Search for the cell housing the specified text and yield its [X, Y] center coordinate. 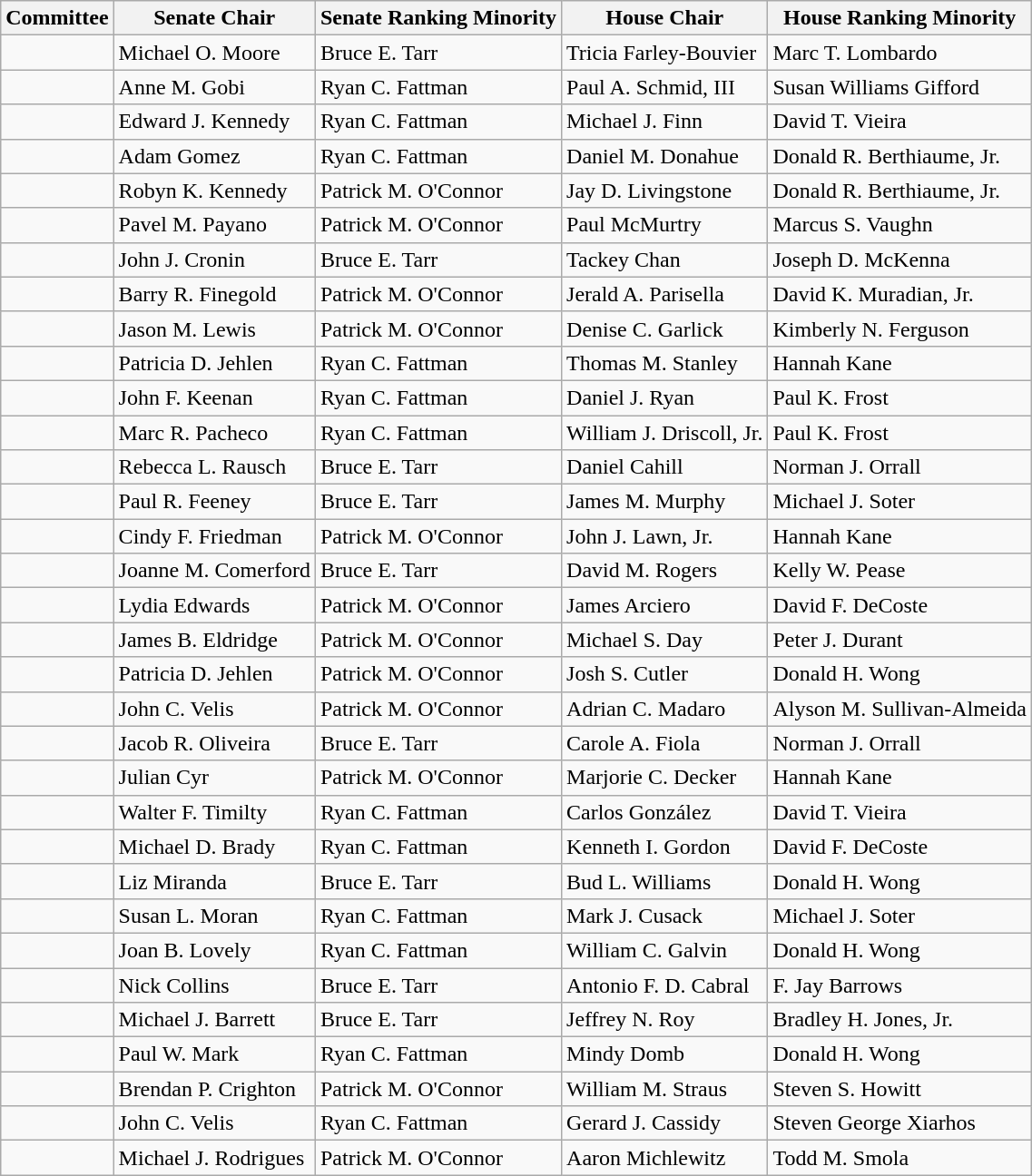
Jeffrey N. Roy [664, 1020]
Rebecca L. Rausch [214, 467]
Michael S. Day [664, 640]
Paul A. Schmid, III [664, 87]
Bradley H. Jones, Jr. [899, 1020]
Bud L. Williams [664, 881]
Joseph D. McKenna [899, 260]
Kimberly N. Ferguson [899, 328]
Walter F. Timilty [214, 812]
John J. Lawn, Jr. [664, 536]
Lydia Edwards [214, 605]
Thomas M. Stanley [664, 363]
Peter J. Durant [899, 640]
Daniel J. Ryan [664, 397]
Aaron Michlewitz [664, 1158]
Paul McMurtry [664, 225]
Susan L. Moran [214, 916]
William J. Driscoll, Jr. [664, 433]
Kelly W. Pease [899, 571]
Mindy Domb [664, 1054]
Josh S. Cutler [664, 674]
Brendan P. Crighton [214, 1089]
Pavel M. Payano [214, 225]
Barry R. Finegold [214, 294]
David M. Rogers [664, 571]
James M. Murphy [664, 502]
Paul R. Feeney [214, 502]
Senate Ranking Minority [437, 18]
Jay D. Livingstone [664, 191]
Michael O. Moore [214, 53]
Michael J. Barrett [214, 1020]
Todd M. Smola [899, 1158]
Kenneth I. Gordon [664, 847]
Senate Chair [214, 18]
John J. Cronin [214, 260]
Jerald A. Parisella [664, 294]
Jacob R. Oliveira [214, 743]
John F. Keenan [214, 397]
Edward J. Kennedy [214, 122]
Daniel Cahill [664, 467]
Michael J. Finn [664, 122]
Carlos González [664, 812]
William C. Galvin [664, 950]
Anne M. Gobi [214, 87]
Joan B. Lovely [214, 950]
David K. Muradian, Jr. [899, 294]
Michael J. Rodrigues [214, 1158]
Carole A. Fiola [664, 743]
House Chair [664, 18]
Cindy F. Friedman [214, 536]
Denise C. Garlick [664, 328]
Alyson M. Sullivan-Almeida [899, 709]
Marc T. Lombardo [899, 53]
Adam Gomez [214, 156]
James B. Eldridge [214, 640]
Mark J. Cusack [664, 916]
Steven George Xiarhos [899, 1123]
Gerard J. Cassidy [664, 1123]
Susan Williams Gifford [899, 87]
House Ranking Minority [899, 18]
Jason M. Lewis [214, 328]
Liz Miranda [214, 881]
Marjorie C. Decker [664, 778]
Daniel M. Donahue [664, 156]
Paul W. Mark [214, 1054]
Steven S. Howitt [899, 1089]
Nick Collins [214, 985]
Tackey Chan [664, 260]
William M. Straus [664, 1089]
F. Jay Barrows [899, 985]
Robyn K. Kennedy [214, 191]
Tricia Farley-Bouvier [664, 53]
Adrian C. Madaro [664, 709]
Marc R. Pacheco [214, 433]
James Arciero [664, 605]
Marcus S. Vaughn [899, 225]
Joanne M. Comerford [214, 571]
Committee [57, 18]
Julian Cyr [214, 778]
Michael D. Brady [214, 847]
Antonio F. D. Cabral [664, 985]
